Pinpoint the cell where the given text exists, returning its (x, y) midpoint coordinate. 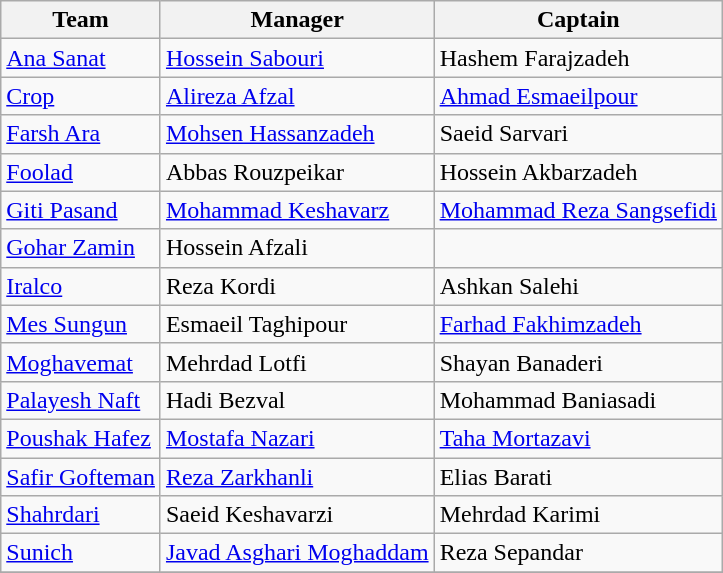
Hadi Bezval (297, 400)
Palayesh Naft (81, 400)
Manager (297, 20)
Mostafa Nazari (297, 438)
Crop (81, 96)
Sunich (81, 553)
Shayan Banaderi (578, 362)
Elias Barati (578, 477)
Hossein Sabouri (297, 58)
Javad Asghari Moghaddam (297, 553)
Giti Pasand (81, 210)
Foolad (81, 172)
Taha Mortazavi (578, 438)
Team (81, 20)
Poushak Hafez (81, 438)
Mohammad Reza Sangsefidi (578, 210)
Safir Gofteman (81, 477)
Reza Sepandar (578, 553)
Gohar Zamin (81, 248)
Iralco (81, 286)
Ahmad Esmaeilpour (578, 96)
Reza Zarkhanli (297, 477)
Esmaeil Taghipour (297, 324)
Captain (578, 20)
Mohammad Keshavarz (297, 210)
Mohammad Baniasadi (578, 400)
Mohsen Hassanzadeh (297, 134)
Saeid Keshavarzi (297, 515)
Mes Sungun (81, 324)
Ana Sanat (81, 58)
Saeid Sarvari (578, 134)
Hossein Afzali (297, 248)
Farsh Ara (81, 134)
Mehrdad Karimi (578, 515)
Moghavemat (81, 362)
Mehrdad Lotfi (297, 362)
Hashem Farajzadeh (578, 58)
Shahrdari (81, 515)
Ashkan Salehi (578, 286)
Alireza Afzal (297, 96)
Abbas Rouzpeikar (297, 172)
Farhad Fakhimzadeh (578, 324)
Reza Kordi (297, 286)
Hossein Akbarzadeh (578, 172)
